Detect which cell encompasses the target text, then output its [x, y] center coordinate. 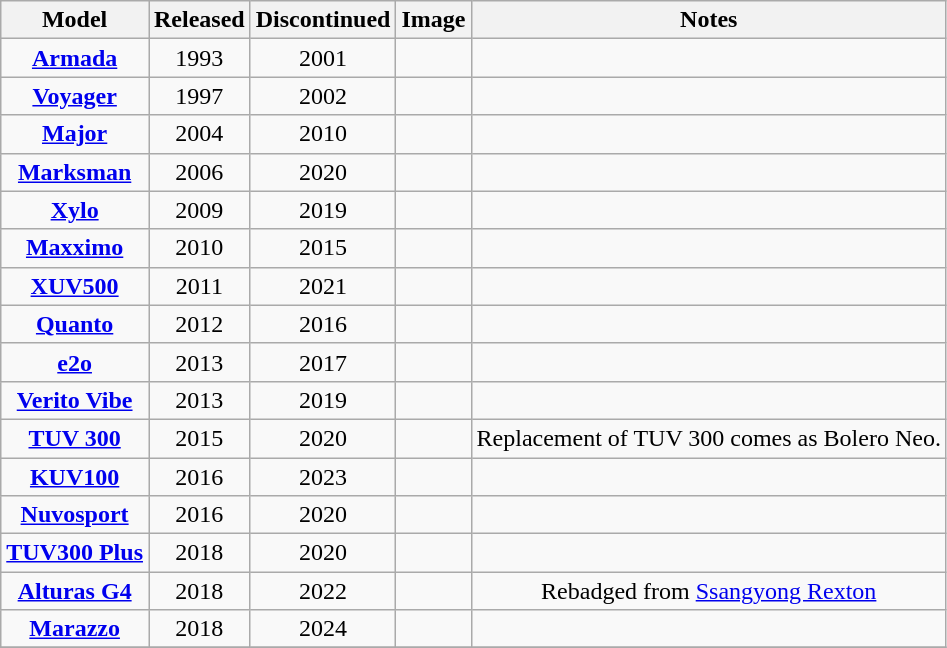
Notes [708, 20]
Released [199, 20]
2004 [199, 134]
Verito Vibe [75, 400]
Image [434, 20]
2017 [323, 362]
Rebadged from Ssangyong Rexton [708, 591]
Maxximo [75, 248]
Marazzo [75, 629]
2011 [199, 286]
Marksman [75, 172]
2012 [199, 324]
2024 [323, 629]
2001 [323, 58]
e2o [75, 362]
2021 [323, 286]
Major [75, 134]
Nuvosport [75, 515]
XUV500 [75, 286]
Armada [75, 58]
Alturas G4 [75, 591]
Model [75, 20]
2009 [199, 210]
2023 [323, 477]
Xylo [75, 210]
TUV300 Plus [75, 553]
TUV 300 [75, 438]
KUV100 [75, 477]
2006 [199, 172]
Discontinued [323, 20]
Replacement of TUV 300 comes as Bolero Neo. [708, 438]
Voyager [75, 96]
2022 [323, 591]
1997 [199, 96]
2002 [323, 96]
1993 [199, 58]
Quanto [75, 324]
